From the cell containing the given text, extract its center point as [X, Y] coordinate. 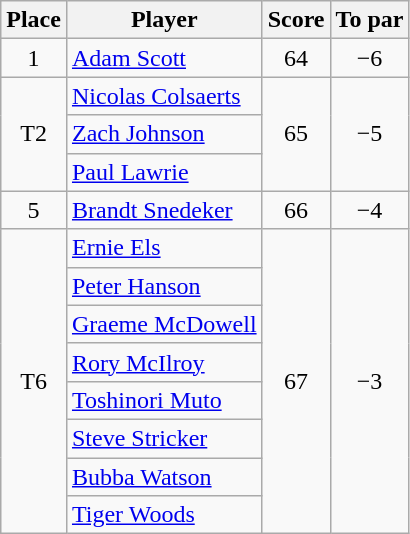
T2 [34, 134]
Score [296, 20]
Peter Hanson [164, 286]
Place [34, 20]
65 [296, 134]
Brandt Snedeker [164, 210]
Steve Stricker [164, 438]
64 [296, 58]
67 [296, 381]
Player [164, 20]
−6 [370, 58]
Bubba Watson [164, 477]
T6 [34, 381]
Nicolas Colsaerts [164, 96]
−5 [370, 134]
Toshinori Muto [164, 400]
Paul Lawrie [164, 172]
1 [34, 58]
−4 [370, 210]
Adam Scott [164, 58]
5 [34, 210]
Rory McIlroy [164, 362]
Zach Johnson [164, 134]
Graeme McDowell [164, 324]
Ernie Els [164, 248]
Tiger Woods [164, 515]
−3 [370, 381]
66 [296, 210]
To par [370, 20]
